Extract the (x, y) coordinate from the center of the cell holding the provided text.  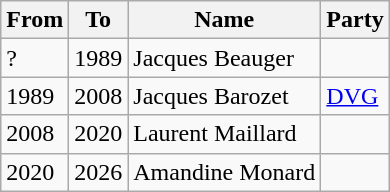
2026 (98, 172)
Amandine Monard (224, 172)
To (98, 20)
Jacques Beauger (224, 58)
? (35, 58)
Name (224, 20)
Jacques Barozet (224, 96)
From (35, 20)
Party (355, 20)
DVG (355, 96)
Laurent Maillard (224, 134)
